Search for the cell housing the specified text and yield its [x, y] center coordinate. 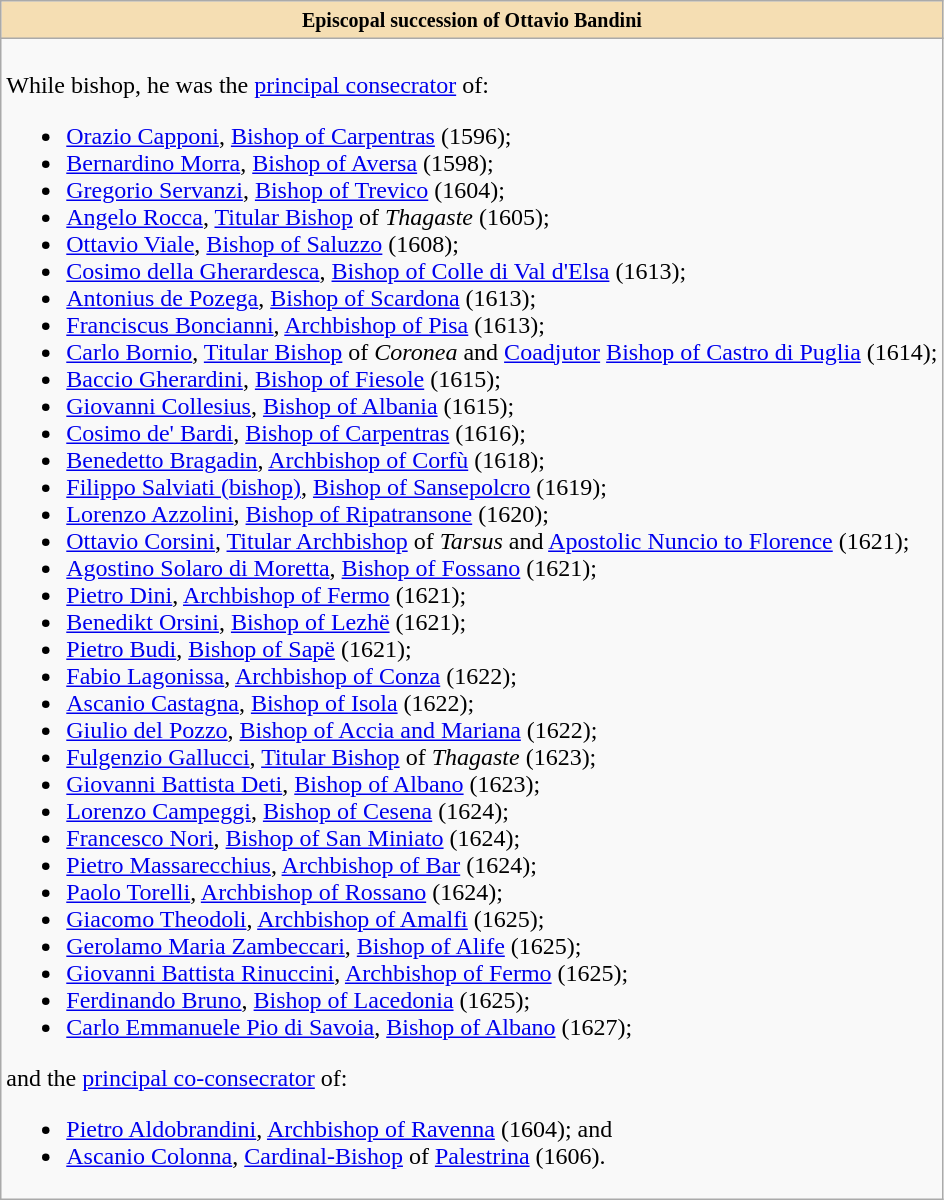
Episcopal succession of Ottavio Bandini [472, 20]
